Pinpoint the cell where the given text exists, returning its [X, Y] midpoint coordinate. 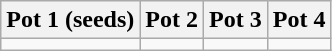
Pot 4 [299, 20]
Pot 1 (seeds) [70, 20]
Pot 2 [172, 20]
Pot 3 [236, 20]
